Return (X, Y) of the center of cell containing provided text 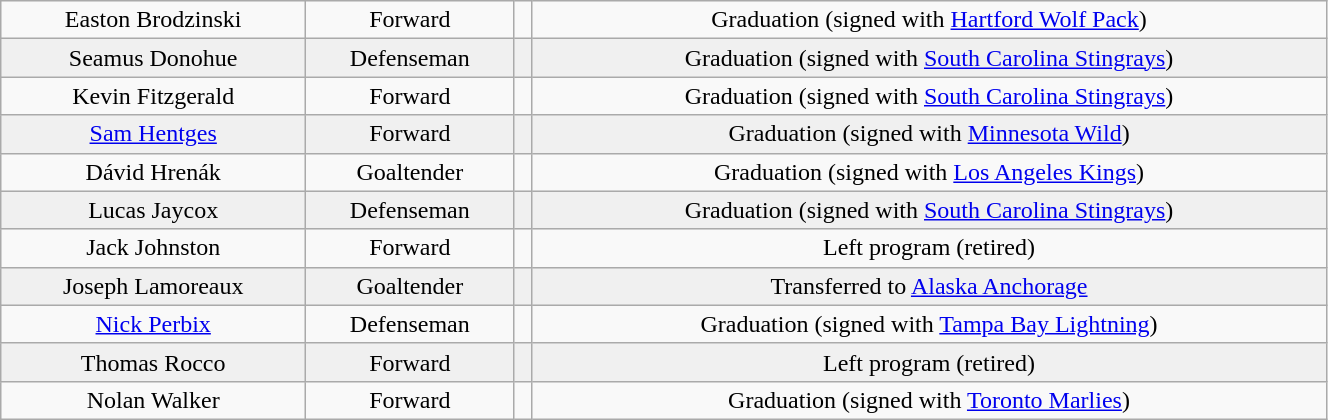
Sam Hentges (154, 134)
Easton Brodzinski (154, 20)
Graduation (signed with Toronto Marlies) (930, 400)
Jack Johnston (154, 248)
Nolan Walker (154, 400)
Graduation (signed with Los Angeles Kings) (930, 172)
Joseph Lamoreaux (154, 286)
Nick Perbix (154, 324)
Graduation (signed with Hartford Wolf Pack) (930, 20)
Thomas Rocco (154, 362)
Dávid Hrenák (154, 172)
Graduation (signed with Tampa Bay Lightning) (930, 324)
Lucas Jaycox (154, 210)
Transferred to Alaska Anchorage (930, 286)
Kevin Fitzgerald (154, 96)
Graduation (signed with Minnesota Wild) (930, 134)
Seamus Donohue (154, 58)
